Identify which cell holds the provided text, then report its (x, y) central coordinate. 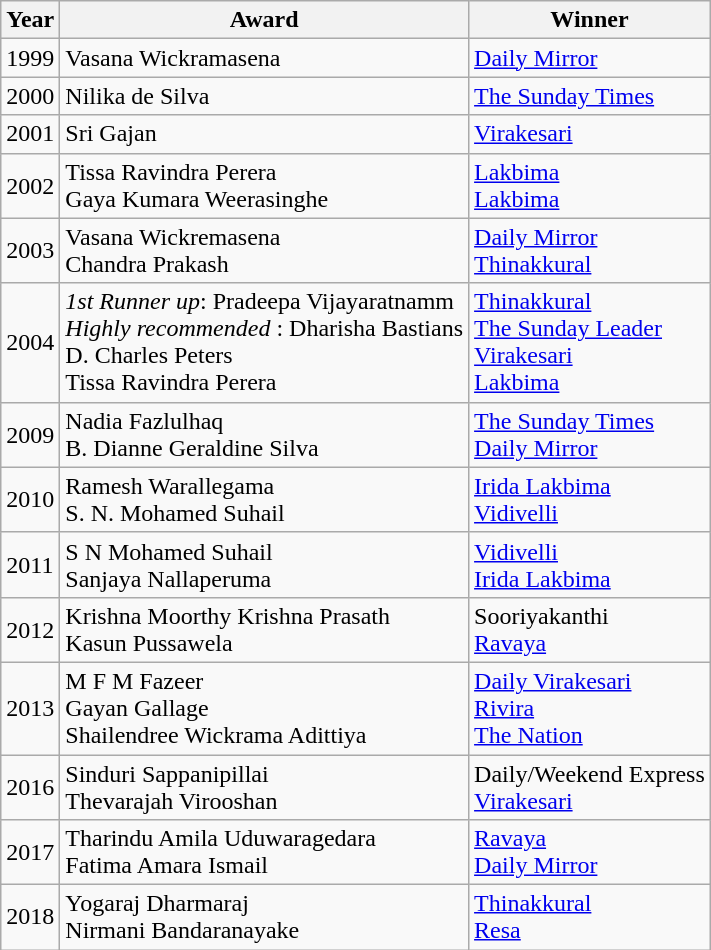
Daily Mirror (590, 58)
RavayaDaily Mirror (590, 852)
2002 (30, 186)
Nadia FazlulhaqB. Dianne Geraldine Silva (264, 434)
Nilika de Silva (264, 96)
2010 (30, 500)
The Sunday TimesDaily Mirror (590, 434)
Yogaraj DharmarajNirmani Bandaranayake (264, 918)
Daily VirakesariRiviraThe Nation (590, 708)
2017 (30, 852)
2004 (30, 342)
2018 (30, 918)
Award (264, 20)
2003 (30, 250)
Vasana WickremasenaChandra Prakash (264, 250)
Tissa Ravindra PereraGaya Kumara Weerasinghe (264, 186)
M F M FazeerGayan GallageShailendree Wickrama Adittiya (264, 708)
2012 (30, 630)
VidivelliIrida Lakbima (590, 564)
1999 (30, 58)
2016 (30, 786)
Winner (590, 20)
1st Runner up: Pradeepa VijayaratnammHighly recommended : Dharisha BastiansD. Charles PetersTissa Ravindra Perera (264, 342)
The Sunday Times (590, 96)
Tharindu Amila UduwaragedaraFatima Amara Ismail (264, 852)
SooriyakanthiRavaya (590, 630)
Year (30, 20)
Ramesh WarallegamaS. N. Mohamed Suhail (264, 500)
LakbimaLakbima (590, 186)
ThinakkuralResa (590, 918)
Daily/Weekend ExpressVirakesari (590, 786)
Vasana Wickramasena (264, 58)
2011 (30, 564)
Sinduri SappanipillaiThevarajah Virooshan (264, 786)
Virakesari (590, 134)
Sri Gajan (264, 134)
ThinakkuralThe Sunday LeaderVirakesariLakbima (590, 342)
Daily MirrorThinakkural (590, 250)
2013 (30, 708)
S N Mohamed SuhailSanjaya Nallaperuma (264, 564)
2009 (30, 434)
2000 (30, 96)
Irida LakbimaVidivelli (590, 500)
2001 (30, 134)
Krishna Moorthy Krishna PrasathKasun Pussawela (264, 630)
